Detect which cell encompasses the target text, then output its (x, y) center coordinate. 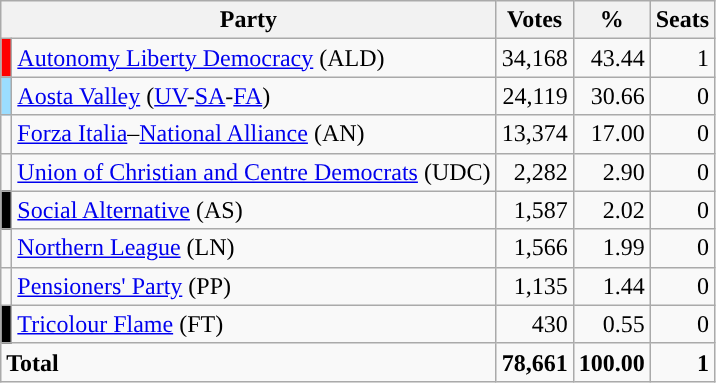
2.90 (612, 172)
Aosta Valley (UV-SA-FA) (254, 96)
430 (534, 324)
Total (248, 362)
100.00 (612, 362)
Northern League (LN) (254, 248)
43.44 (612, 58)
30.66 (612, 96)
1,587 (534, 210)
24,119 (534, 96)
Union of Christian and Centre Democrats (UDC) (254, 172)
1.99 (612, 248)
% (612, 20)
Party (248, 20)
13,374 (534, 134)
Social Alternative (AS) (254, 210)
78,661 (534, 362)
0.55 (612, 324)
Forza Italia–National Alliance (AN) (254, 134)
17.00 (612, 134)
1,135 (534, 286)
Seats (682, 20)
Tricolour Flame (FT) (254, 324)
1.44 (612, 286)
1,566 (534, 248)
2,282 (534, 172)
Pensioners' Party (PP) (254, 286)
Autonomy Liberty Democracy (ALD) (254, 58)
2.02 (612, 210)
Votes (534, 20)
34,168 (534, 58)
